From the cell containing the given text, extract its center point as [X, Y] coordinate. 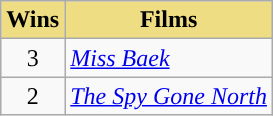
Films [169, 20]
The Spy Gone North [169, 96]
3 [33, 58]
Wins [33, 20]
2 [33, 96]
Miss Baek [169, 58]
